Search for the cell housing the specified text and yield its (X, Y) center coordinate. 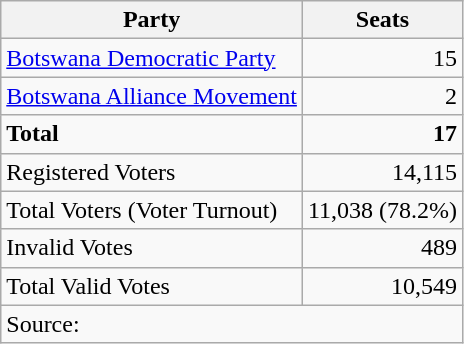
14,115 (382, 172)
10,549 (382, 286)
Total Valid Votes (152, 286)
Botswana Alliance Movement (152, 96)
Source: (232, 324)
Invalid Votes (152, 248)
489 (382, 248)
Party (152, 20)
Total Voters (Voter Turnout) (152, 210)
Registered Voters (152, 172)
11,038 (78.2%) (382, 210)
2 (382, 96)
Botswana Democratic Party (152, 58)
Seats (382, 20)
17 (382, 134)
Total (152, 134)
15 (382, 58)
